Provide the [X, Y] coordinate of the cell's center where the given text is located.  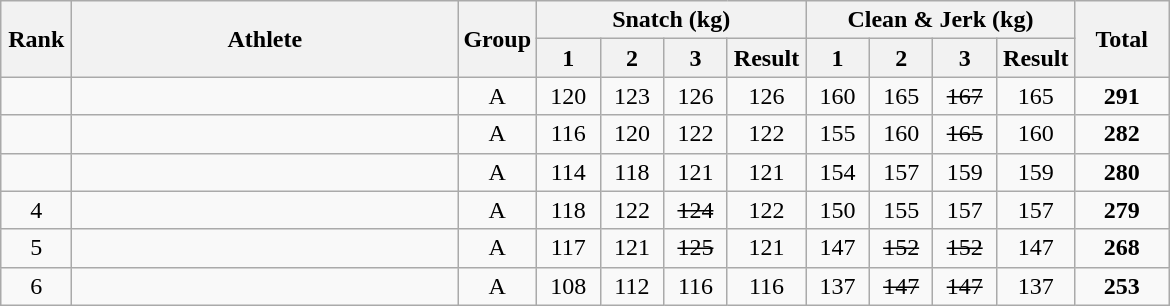
154 [838, 172]
253 [1122, 286]
4 [36, 210]
167 [965, 96]
291 [1122, 96]
124 [696, 210]
282 [1122, 134]
117 [569, 248]
Rank [36, 39]
280 [1122, 172]
112 [632, 286]
Clean & Jerk (kg) [940, 20]
Snatch (kg) [672, 20]
114 [569, 172]
Athlete [265, 39]
Group [498, 39]
150 [838, 210]
5 [36, 248]
6 [36, 286]
Total [1122, 39]
268 [1122, 248]
108 [569, 286]
123 [632, 96]
125 [696, 248]
279 [1122, 210]
